Return the [x, y] coordinate for the center point of the cell that contains the specified text.  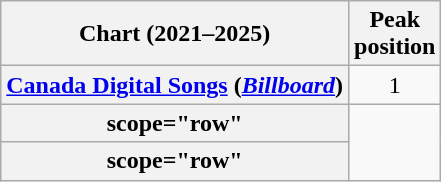
Peakposition [395, 34]
Canada Digital Songs (Billboard) [175, 85]
1 [395, 85]
Chart (2021–2025) [175, 34]
